Provide the (X, Y) coordinate of the cell's center where the given text is located.  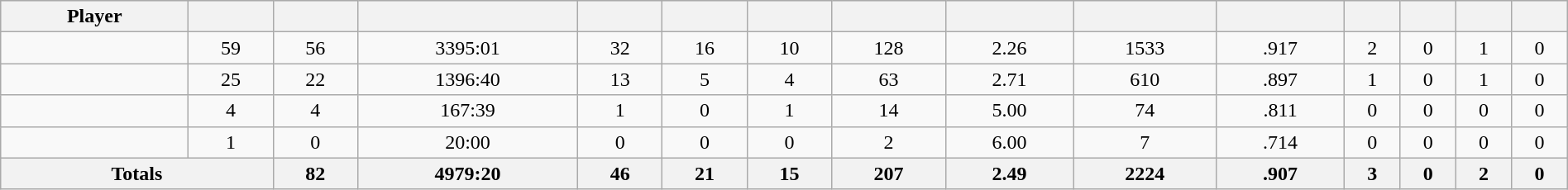
Player (94, 17)
5 (705, 79)
2.26 (1009, 48)
74 (1145, 111)
.917 (1280, 48)
1396:40 (467, 79)
610 (1145, 79)
59 (231, 48)
3395:01 (467, 48)
22 (315, 79)
21 (705, 173)
15 (789, 173)
.897 (1280, 79)
3 (1373, 173)
7 (1145, 142)
16 (705, 48)
Totals (137, 173)
2.71 (1009, 79)
128 (888, 48)
82 (315, 173)
32 (619, 48)
20:00 (467, 142)
.907 (1280, 173)
46 (619, 173)
13 (619, 79)
14 (888, 111)
167:39 (467, 111)
56 (315, 48)
1533 (1145, 48)
4979:20 (467, 173)
2.49 (1009, 173)
.714 (1280, 142)
63 (888, 79)
10 (789, 48)
25 (231, 79)
6.00 (1009, 142)
5.00 (1009, 111)
2224 (1145, 173)
207 (888, 173)
.811 (1280, 111)
